Identify which cell holds the provided text, then report its [X, Y] central coordinate. 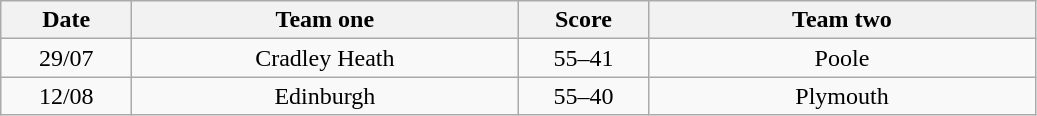
Poole [842, 58]
Team two [842, 20]
Cradley Heath [325, 58]
Plymouth [842, 96]
29/07 [66, 58]
Edinburgh [325, 96]
Date [66, 20]
Score [584, 20]
12/08 [66, 96]
Team one [325, 20]
55–40 [584, 96]
55–41 [584, 58]
